Extract the [x, y] coordinate from the center of the cell holding the provided text.  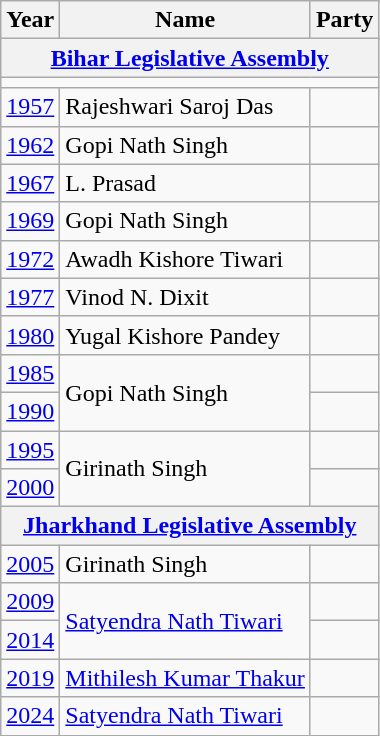
1969 [30, 221]
2005 [30, 564]
1972 [30, 259]
1962 [30, 145]
2000 [30, 488]
1995 [30, 449]
1980 [30, 335]
L. Prasad [186, 183]
Jharkhand Legislative Assembly [190, 526]
1977 [30, 297]
Party [344, 20]
1985 [30, 373]
1957 [30, 107]
1990 [30, 411]
Bihar Legislative Assembly [190, 58]
Awadh Kishore Tiwari [186, 259]
2024 [30, 716]
Year [30, 20]
2014 [30, 640]
Yugal Kishore Pandey [186, 335]
Vinod N. Dixit [186, 297]
1967 [30, 183]
Rajeshwari Saroj Das [186, 107]
Mithilesh Kumar Thakur [186, 678]
Name [186, 20]
2019 [30, 678]
2009 [30, 602]
